Scan for the cell matching the given text and deliver its (X, Y) coordinate at center. 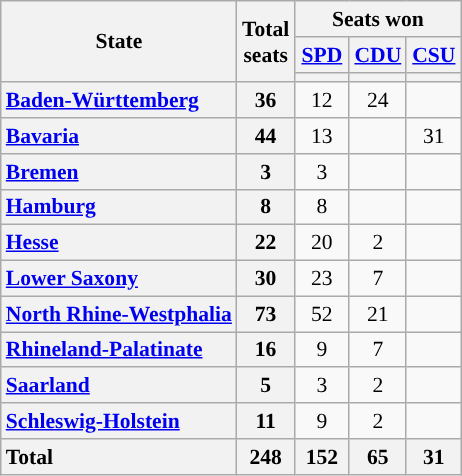
44 (266, 136)
248 (266, 457)
State (119, 42)
21 (378, 314)
152 (322, 457)
Rhineland-Palatinate (119, 350)
Seats won (378, 19)
Baden-Württemberg (119, 101)
16 (266, 350)
North Rhine-Westphalia (119, 314)
Lower Saxony (119, 279)
36 (266, 101)
CDU (378, 55)
24 (378, 101)
Totalseats (266, 42)
23 (322, 279)
SPD (322, 55)
11 (266, 421)
Total (119, 457)
13 (322, 136)
12 (322, 101)
Hesse (119, 243)
Hamburg (119, 207)
52 (322, 314)
20 (322, 243)
Bavaria (119, 136)
Schleswig-Holstein (119, 421)
CSU (434, 55)
22 (266, 243)
65 (378, 457)
73 (266, 314)
5 (266, 386)
Bremen (119, 172)
Saarland (119, 386)
30 (266, 279)
